Determine the [X, Y] coordinate at the center of the cell enclosing the given text.  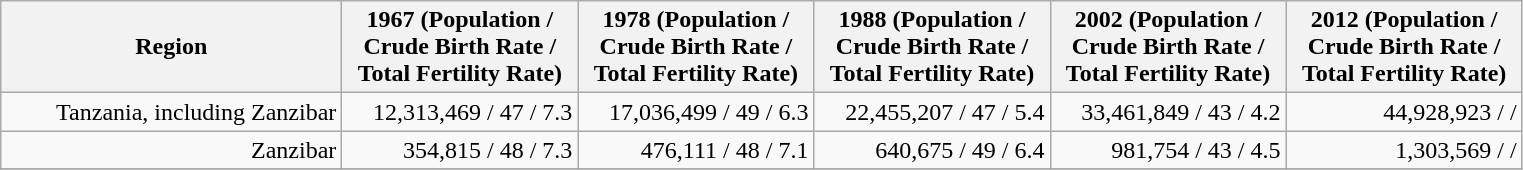
1967 (Population / Crude Birth Rate / Total Fertility Rate) [460, 47]
Region [172, 47]
33,461,849 / 43 / 4.2 [1168, 112]
1,303,569 / / [1404, 150]
640,675 / 49 / 6.4 [932, 150]
354,815 / 48 / 7.3 [460, 150]
981,754 / 43 / 4.5 [1168, 150]
12,313,469 / 47 / 7.3 [460, 112]
2012 (Population / Crude Birth Rate / Total Fertility Rate) [1404, 47]
1988 (Population / Crude Birth Rate / Total Fertility Rate) [932, 47]
Zanzibar [172, 150]
476,111 / 48 / 7.1 [696, 150]
17,036,499 / 49 / 6.3 [696, 112]
Tanzania, including Zanzibar [172, 112]
2002 (Population / Crude Birth Rate / Total Fertility Rate) [1168, 47]
22,455,207 / 47 / 5.4 [932, 112]
44,928,923 / / [1404, 112]
1978 (Population / Crude Birth Rate / Total Fertility Rate) [696, 47]
